Capture the cell that displays the provided text and extract its (x, y) central coordinate. 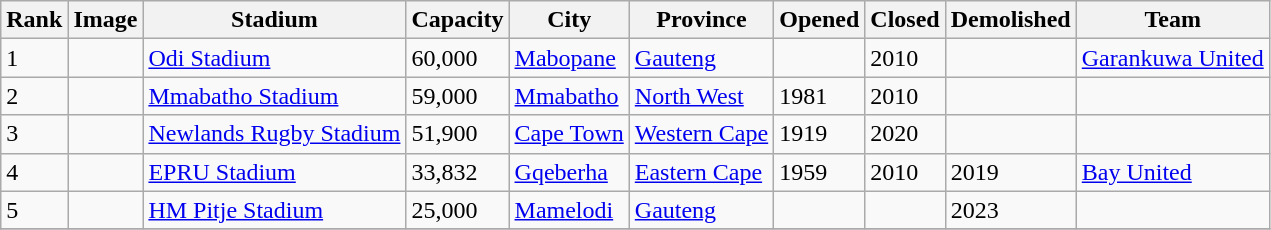
Odi Stadium (274, 58)
25,000 (458, 210)
1 (34, 58)
HM Pitje Stadium (274, 210)
Western Cape (701, 134)
2019 (1010, 172)
2 (34, 96)
3 (34, 134)
Closed (905, 20)
Gqeberha (569, 172)
Eastern Cape (701, 172)
EPRU Stadium (274, 172)
Garankuwa United (1172, 58)
Rank (34, 20)
City (569, 20)
Image (106, 20)
Mmabatho Stadium (274, 96)
Capacity (458, 20)
Newlands Rugby Stadium (274, 134)
Bay United (1172, 172)
North West (701, 96)
59,000 (458, 96)
Province (701, 20)
33,832 (458, 172)
Cape Town (569, 134)
1981 (820, 96)
Stadium (274, 20)
2020 (905, 134)
4 (34, 172)
2023 (1010, 210)
5 (34, 210)
1919 (820, 134)
Mabopane (569, 58)
Mmabatho (569, 96)
Mamelodi (569, 210)
Opened (820, 20)
Team (1172, 20)
60,000 (458, 58)
1959 (820, 172)
Demolished (1010, 20)
51,900 (458, 134)
